From the cell containing the given text, extract its center point as (x, y) coordinate. 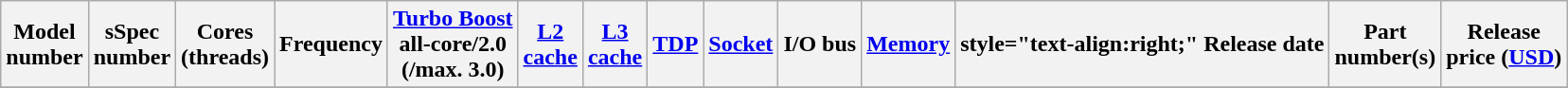
Socket (740, 44)
Memory (909, 44)
Releaseprice (USD) (1504, 44)
L2cache (550, 44)
Partnumber(s) (1385, 44)
style="text-align:right;" Release date (1142, 44)
TDP (676, 44)
Cores(threads) (225, 44)
Modelnumber (45, 44)
I/O bus (820, 44)
L3cache (615, 44)
sSpecnumber (132, 44)
Turbo Boostall-core/2.0(/max. 3.0) (453, 44)
Frequency (331, 44)
